Search for the cell housing the specified text and yield its (x, y) center coordinate. 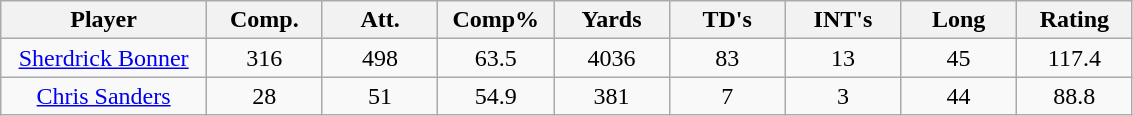
51 (380, 96)
7 (727, 96)
Chris Sanders (104, 96)
Rating (1074, 20)
13 (843, 58)
316 (264, 58)
INT's (843, 20)
381 (612, 96)
28 (264, 96)
498 (380, 58)
45 (959, 58)
88.8 (1074, 96)
44 (959, 96)
Sherdrick Bonner (104, 58)
Comp. (264, 20)
3 (843, 96)
TD's (727, 20)
Yards (612, 20)
54.9 (496, 96)
Comp% (496, 20)
Player (104, 20)
117.4 (1074, 58)
63.5 (496, 58)
4036 (612, 58)
Long (959, 20)
Att. (380, 20)
83 (727, 58)
